Return (X, Y) of the center of cell containing provided text 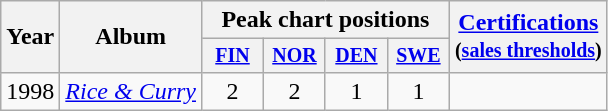
SWE (418, 56)
Certifications(sales thresholds) (528, 37)
1998 (30, 91)
Year (30, 37)
FIN (233, 56)
Album (131, 37)
DEN (356, 56)
Peak chart positions (326, 20)
Rice & Curry (131, 91)
NOR (294, 56)
